Search for the cell housing the specified text and yield its [X, Y] center coordinate. 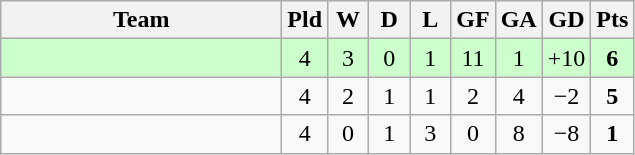
Pld [305, 20]
Pts [612, 20]
W [348, 20]
−2 [566, 96]
11 [473, 58]
D [390, 20]
6 [612, 58]
+10 [566, 58]
L [430, 20]
GD [566, 20]
8 [518, 134]
5 [612, 96]
Team [142, 20]
GF [473, 20]
GA [518, 20]
−8 [566, 134]
